Return the [X, Y] coordinate for the center point of the cell that contains the specified text.  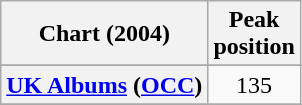
Chart (2004) [104, 34]
UK Albums (OCC) [104, 85]
Peakposition [254, 34]
135 [254, 85]
